Locate the cell with the specified text and output its (x, y) center coordinate. 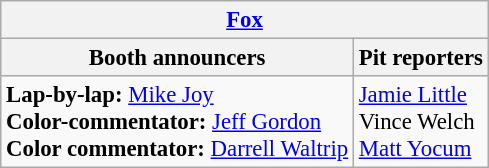
Jamie LittleVince WelchMatt Yocum (420, 122)
Fox (245, 20)
Lap-by-lap: Mike JoyColor-commentator: Jeff GordonColor commentator: Darrell Waltrip (178, 122)
Booth announcers (178, 58)
Pit reporters (420, 58)
